Extract the (X, Y) coordinate from the center of the cell holding the provided text.  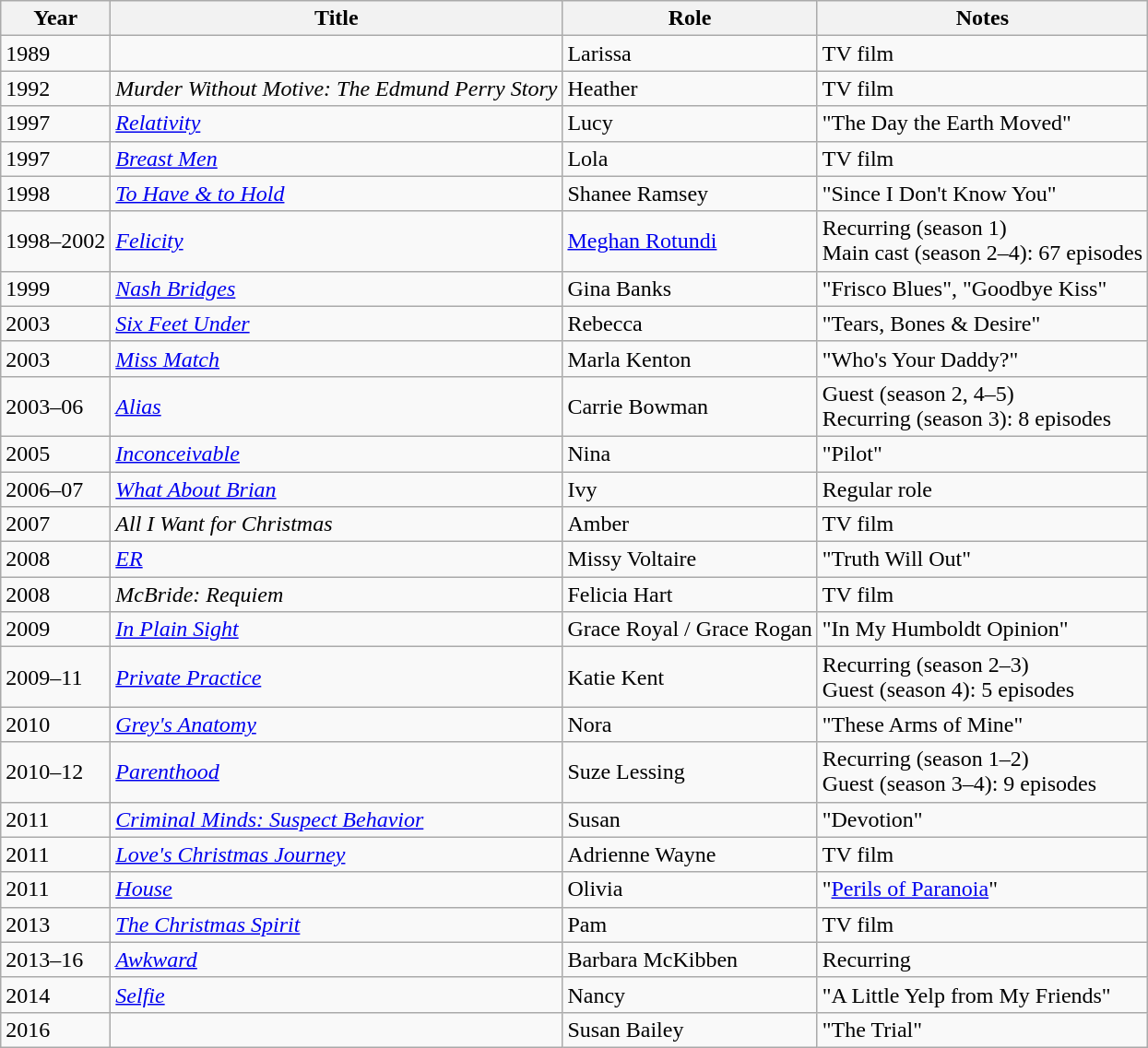
1992 (55, 88)
Selfie (337, 995)
"Devotion" (982, 819)
What About Brian (337, 489)
Suze Lessing (690, 772)
Title (337, 18)
Murder Without Motive: The Edmund Perry Story (337, 88)
2006–07 (55, 489)
Nancy (690, 995)
Criminal Minds: Suspect Behavior (337, 819)
Ivy (690, 489)
1999 (55, 288)
Alias (337, 406)
Love's Christmas Journey (337, 854)
1989 (55, 53)
Parenthood (337, 772)
Guest (season 2, 4–5)Recurring (season 3): 8 episodes (982, 406)
2009–11 (55, 677)
Heather (690, 88)
Barbara McKibben (690, 960)
2014 (55, 995)
McBride: Requiem (337, 595)
Lucy (690, 124)
Nina (690, 453)
"Perils of Paranoia" (982, 889)
Amber (690, 524)
"Pilot" (982, 453)
"In My Humboldt Opinion" (982, 630)
2010–12 (55, 772)
2016 (55, 1030)
2010 (55, 724)
Marla Kenton (690, 359)
Larissa (690, 53)
"Tears, Bones & Desire" (982, 324)
Regular role (982, 489)
"The Day the Earth Moved" (982, 124)
2003–06 (55, 406)
"Who's Your Daddy?" (982, 359)
Breast Men (337, 159)
Rebecca (690, 324)
2009 (55, 630)
Awkward (337, 960)
Recurring (season 1)Main cast (season 2–4): 67 episodes (982, 241)
Susan (690, 819)
Inconceivable (337, 453)
Felicia Hart (690, 595)
Shanee Ramsey (690, 194)
Grace Royal / Grace Rogan (690, 630)
"Truth Will Out" (982, 559)
ER (337, 559)
1998 (55, 194)
Recurring (season 1–2)Guest (season 3–4): 9 episodes (982, 772)
Private Practice (337, 677)
Notes (982, 18)
"These Arms of Mine" (982, 724)
Year (55, 18)
Gina Banks (690, 288)
"Since I Don't Know You" (982, 194)
2013 (55, 924)
Olivia (690, 889)
In Plain Sight (337, 630)
Adrienne Wayne (690, 854)
Recurring (season 2–3)Guest (season 4): 5 episodes (982, 677)
Meghan Rotundi (690, 241)
2013–16 (55, 960)
Relativity (337, 124)
Six Feet Under (337, 324)
Lola (690, 159)
"The Trial" (982, 1030)
2007 (55, 524)
The Christmas Spirit (337, 924)
Carrie Bowman (690, 406)
Susan Bailey (690, 1030)
All I Want for Christmas (337, 524)
Katie Kent (690, 677)
Felicity (337, 241)
To Have & to Hold (337, 194)
"A Little Yelp from My Friends" (982, 995)
2005 (55, 453)
Role (690, 18)
Grey's Anatomy (337, 724)
"Frisco Blues", "Goodbye Kiss" (982, 288)
Pam (690, 924)
1998–2002 (55, 241)
Nora (690, 724)
Nash Bridges (337, 288)
Miss Match (337, 359)
Missy Voltaire (690, 559)
House (337, 889)
Recurring (982, 960)
